Locate the cell with the specified text and output its (x, y) center coordinate. 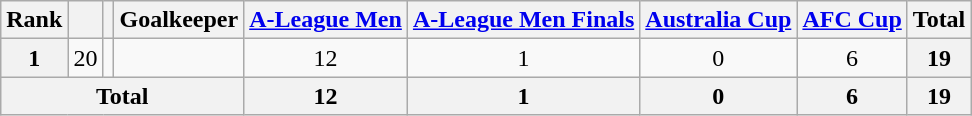
Goalkeeper (179, 20)
AFC Cup (852, 20)
Rank (34, 20)
A-League Men (326, 20)
20 (86, 58)
A-League Men Finals (523, 20)
Australia Cup (718, 20)
